Pinpoint the cell where the given text exists, returning its [x, y] midpoint coordinate. 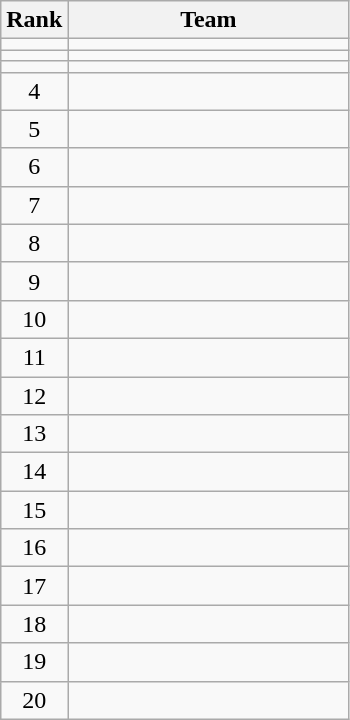
16 [34, 548]
Rank [34, 20]
6 [34, 167]
14 [34, 472]
Team [208, 20]
18 [34, 624]
10 [34, 319]
13 [34, 434]
5 [34, 129]
17 [34, 586]
4 [34, 91]
7 [34, 205]
15 [34, 510]
12 [34, 395]
9 [34, 281]
11 [34, 357]
19 [34, 662]
20 [34, 700]
8 [34, 243]
